From the cell containing the given text, extract its center point as (x, y) coordinate. 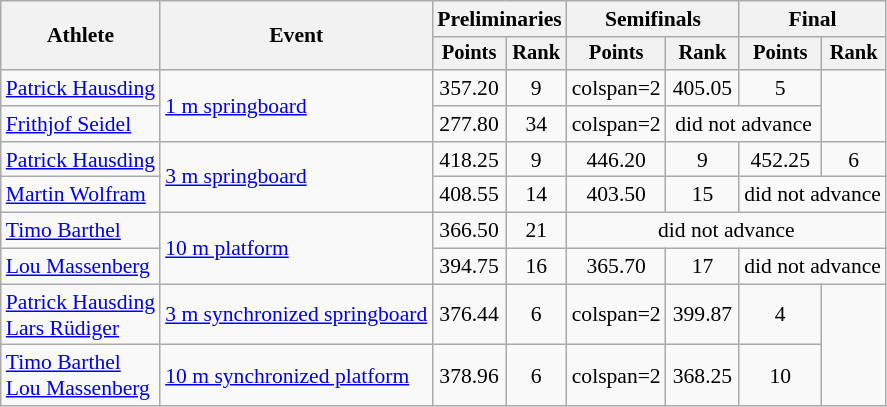
4 (780, 314)
452.25 (780, 160)
Timo BarthelLou Massenberg (80, 376)
Preliminaries (499, 19)
357.20 (469, 88)
5 (780, 88)
Frithjof Seidel (80, 124)
34 (536, 124)
10 m platform (296, 248)
405.05 (702, 88)
Lou Massenberg (80, 267)
Patrick HausdingLars Rüdiger (80, 314)
366.50 (469, 231)
Semifinals (653, 19)
17 (702, 267)
Athlete (80, 36)
399.87 (702, 314)
418.25 (469, 160)
408.55 (469, 195)
277.80 (469, 124)
Event (296, 36)
Final (812, 19)
365.70 (616, 267)
15 (702, 195)
3 m synchronized springboard (296, 314)
Martin Wolfram (80, 195)
368.25 (702, 376)
10 (780, 376)
376.44 (469, 314)
394.75 (469, 267)
378.96 (469, 376)
21 (536, 231)
1 m springboard (296, 106)
446.20 (616, 160)
3 m springboard (296, 178)
403.50 (616, 195)
16 (536, 267)
10 m synchronized platform (296, 376)
Timo Barthel (80, 231)
14 (536, 195)
